From the cell containing the given text, extract its center point as [x, y] coordinate. 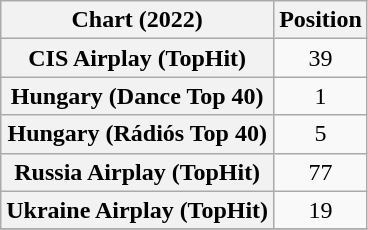
5 [321, 134]
1 [321, 96]
CIS Airplay (TopHit) [138, 58]
Russia Airplay (TopHit) [138, 172]
Position [321, 20]
Chart (2022) [138, 20]
77 [321, 172]
19 [321, 210]
Ukraine Airplay (TopHit) [138, 210]
39 [321, 58]
Hungary (Dance Top 40) [138, 96]
Hungary (Rádiós Top 40) [138, 134]
